Provide the (x, y) coordinate of the cell's center where the given text is located.  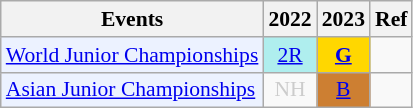
Ref (391, 19)
2023 (344, 19)
Asian Junior Championships (132, 90)
NH (290, 90)
2R (290, 55)
Events (132, 19)
World Junior Championships (132, 55)
2022 (290, 19)
B (344, 90)
G (344, 55)
